Return (X, Y) of the center of cell containing provided text 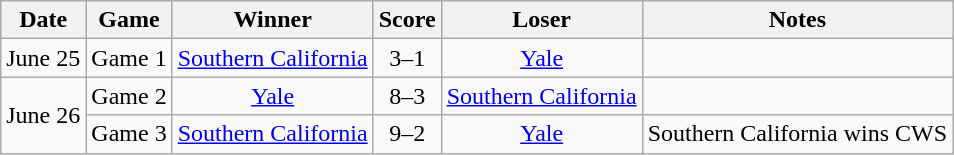
9–2 (407, 134)
Game 2 (129, 96)
Game 1 (129, 58)
Date (44, 20)
Southern California wins CWS (797, 134)
Winner (272, 20)
Game 3 (129, 134)
June 25 (44, 58)
Game (129, 20)
Notes (797, 20)
June 26 (44, 115)
Loser (542, 20)
3–1 (407, 58)
8–3 (407, 96)
Score (407, 20)
